Identify which cell holds the provided text, then report its [x, y] central coordinate. 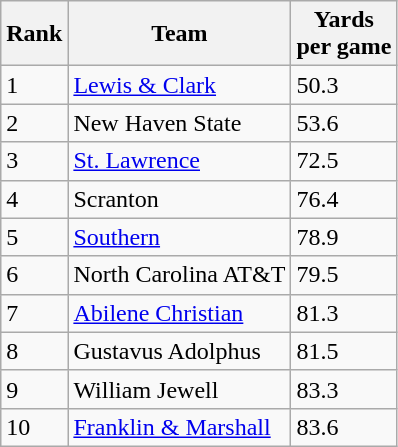
Scranton [180, 199]
9 [34, 389]
Team [180, 34]
Yardsper game [344, 34]
Abilene Christian [180, 313]
New Haven State [180, 123]
Southern [180, 237]
St. Lawrence [180, 161]
81.3 [344, 313]
10 [34, 427]
79.5 [344, 275]
Franklin & Marshall [180, 427]
72.5 [344, 161]
50.3 [344, 85]
8 [34, 351]
Lewis & Clark [180, 85]
7 [34, 313]
Gustavus Adolphus [180, 351]
4 [34, 199]
North Carolina AT&T [180, 275]
2 [34, 123]
78.9 [344, 237]
6 [34, 275]
3 [34, 161]
William Jewell [180, 389]
76.4 [344, 199]
1 [34, 85]
83.3 [344, 389]
81.5 [344, 351]
53.6 [344, 123]
83.6 [344, 427]
Rank [34, 34]
5 [34, 237]
